From the cell containing the given text, extract its center point as [X, Y] coordinate. 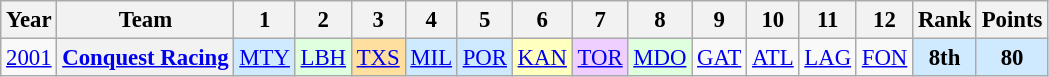
5 [484, 20]
3 [378, 20]
MTY [264, 58]
10 [773, 20]
8th [945, 58]
2001 [29, 58]
TXS [378, 58]
Team [146, 20]
MDO [660, 58]
POR [484, 58]
Points [1012, 20]
9 [720, 20]
FON [884, 58]
4 [431, 20]
ATL [773, 58]
Rank [945, 20]
MIL [431, 58]
GAT [720, 58]
KAN [542, 58]
8 [660, 20]
Year [29, 20]
1 [264, 20]
11 [828, 20]
12 [884, 20]
80 [1012, 58]
TOR [600, 58]
7 [600, 20]
LBH [323, 58]
LAG [828, 58]
6 [542, 20]
Conquest Racing [146, 58]
2 [323, 20]
